From the cell containing the given text, extract its center point as (X, Y) coordinate. 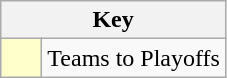
Teams to Playoffs (134, 58)
Key (114, 20)
